Locate the cell with the specified text and output its (X, Y) center coordinate. 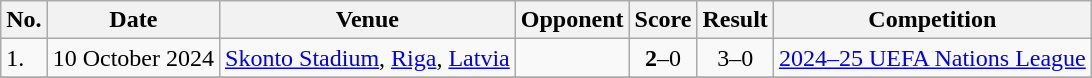
No. (24, 20)
Date (133, 20)
Score (663, 20)
1. (24, 58)
2024–25 UEFA Nations League (932, 58)
Opponent (572, 20)
10 October 2024 (133, 58)
2–0 (663, 58)
3–0 (735, 58)
Venue (368, 20)
Skonto Stadium, Riga, Latvia (368, 58)
Result (735, 20)
Competition (932, 20)
